Detect which cell encompasses the target text, then output its [x, y] center coordinate. 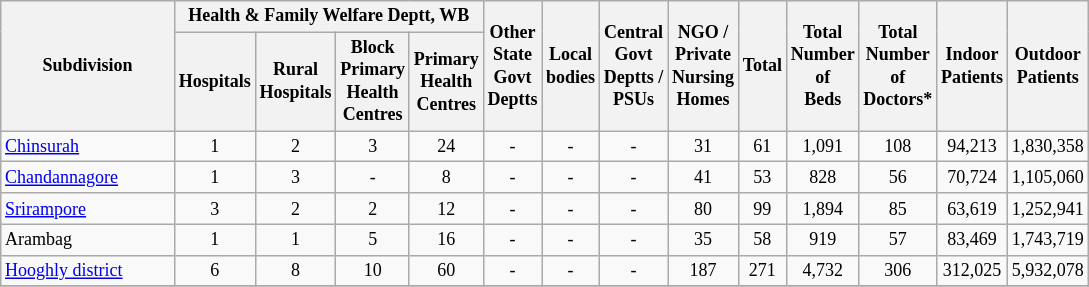
63,619 [972, 208]
1,105,060 [1048, 178]
OutdoorPatients [1048, 66]
312,025 [972, 270]
306 [898, 270]
Arambag [88, 240]
80 [704, 208]
Health & Family Welfare Deptt, WB [328, 16]
57 [898, 240]
Hooghly district [88, 270]
TotalNumberofDoctors* [898, 66]
108 [898, 146]
BlockPrimaryHealthCentres [373, 82]
16 [446, 240]
828 [822, 178]
Total [762, 66]
1,091 [822, 146]
31 [704, 146]
24 [446, 146]
58 [762, 240]
70,724 [972, 178]
10 [373, 270]
1,830,358 [1048, 146]
53 [762, 178]
61 [762, 146]
94,213 [972, 146]
PrimaryHealthCentres [446, 82]
OtherStateGovtDeptts [512, 66]
RuralHospitals [296, 82]
Hospitals [214, 82]
1,743,719 [1048, 240]
NGO /PrivateNursingHomes [704, 66]
56 [898, 178]
5,932,078 [1048, 270]
4,732 [822, 270]
1,252,941 [1048, 208]
5 [373, 240]
85 [898, 208]
Chinsurah [88, 146]
Srirampore [88, 208]
35 [704, 240]
187 [704, 270]
60 [446, 270]
CentralGovtDeptts /PSUs [633, 66]
Chandannagore [88, 178]
271 [762, 270]
Localbodies [571, 66]
919 [822, 240]
1,894 [822, 208]
83,469 [972, 240]
99 [762, 208]
TotalNumberofBeds [822, 66]
41 [704, 178]
12 [446, 208]
Subdivision [88, 66]
IndoorPatients [972, 66]
6 [214, 270]
